Capture the cell that displays the provided text and extract its [x, y] central coordinate. 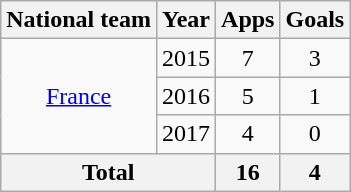
2015 [186, 58]
2016 [186, 96]
Apps [248, 20]
16 [248, 172]
Goals [315, 20]
France [79, 96]
Total [108, 172]
Year [186, 20]
1 [315, 96]
7 [248, 58]
2017 [186, 134]
National team [79, 20]
5 [248, 96]
0 [315, 134]
3 [315, 58]
